Identify which cell holds the provided text, then report its [x, y] central coordinate. 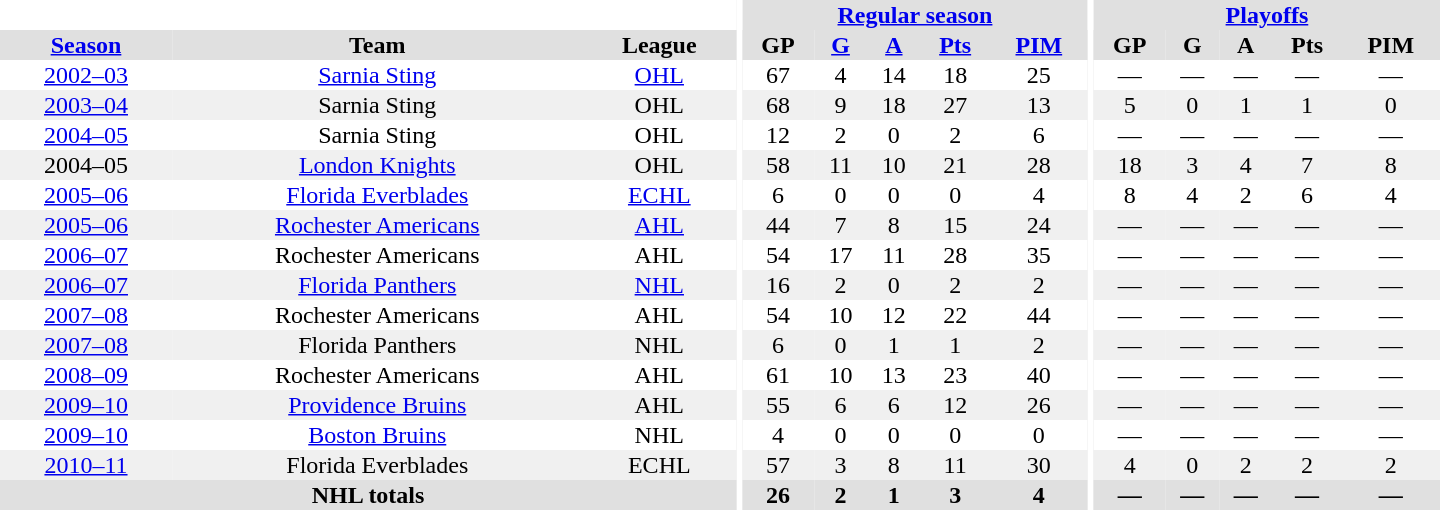
55 [778, 405]
2002–03 [86, 75]
61 [778, 375]
Season [86, 45]
Boston Bruins [378, 435]
5 [1130, 105]
21 [956, 165]
35 [1039, 255]
2008–09 [86, 375]
NHL totals [368, 495]
2003–04 [86, 105]
League [660, 45]
30 [1039, 465]
68 [778, 105]
17 [840, 255]
58 [778, 165]
2010–11 [86, 465]
Playoffs [1267, 15]
London Knights [378, 165]
Regular season [915, 15]
23 [956, 375]
24 [1039, 225]
25 [1039, 75]
40 [1039, 375]
15 [956, 225]
67 [778, 75]
Providence Bruins [378, 405]
27 [956, 105]
57 [778, 465]
16 [778, 285]
22 [956, 315]
9 [840, 105]
Team [378, 45]
14 [894, 75]
